Extract the (X, Y) coordinate from the center of the cell holding the provided text.  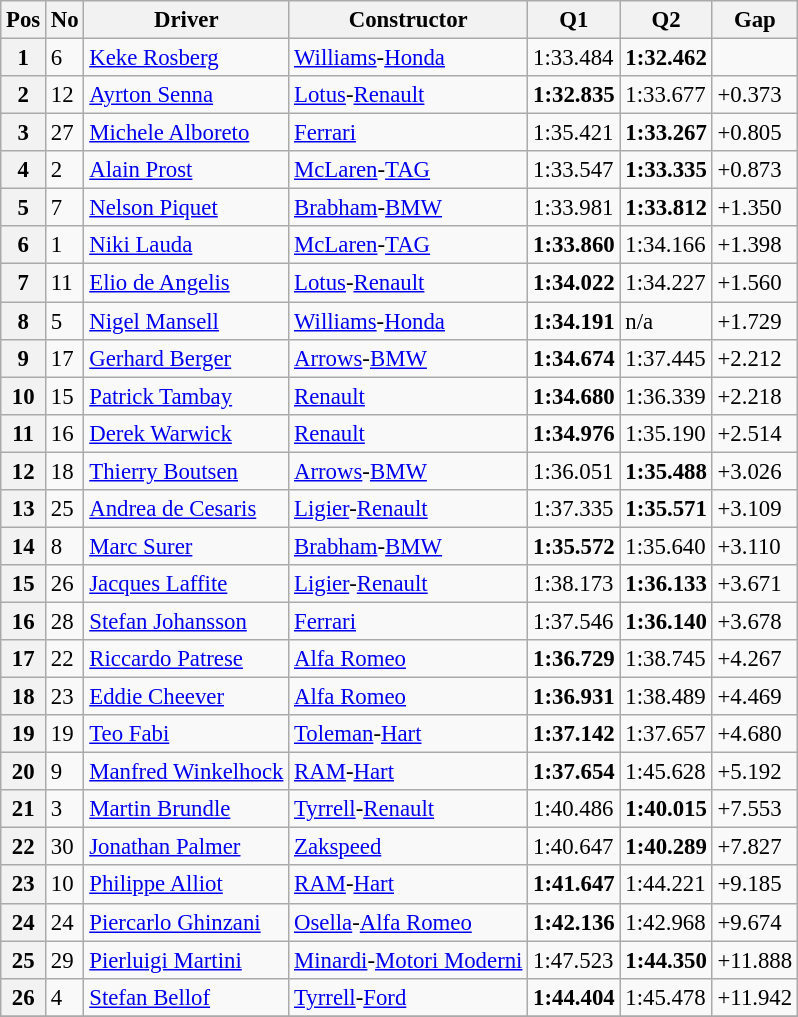
+5.192 (754, 772)
Pos (24, 20)
1:47.523 (574, 960)
1:34.976 (574, 433)
1:33.860 (574, 245)
+4.267 (754, 659)
+3.026 (754, 471)
1:33.267 (666, 133)
1:36.051 (574, 471)
+9.185 (754, 885)
Gap (754, 20)
1:35.190 (666, 433)
Marc Surer (186, 546)
1:36.729 (574, 659)
+2.514 (754, 433)
+3.678 (754, 621)
+2.212 (754, 358)
Eddie Cheever (186, 697)
1:38.745 (666, 659)
1:44.221 (666, 885)
Osella-Alfa Romeo (408, 922)
Nigel Mansell (186, 321)
28 (65, 621)
1:40.647 (574, 847)
1:37.142 (574, 734)
Stefan Johansson (186, 621)
13 (24, 509)
1:34.166 (666, 245)
1:35.640 (666, 546)
+1.729 (754, 321)
1:36.339 (666, 396)
1:32.835 (574, 95)
1:34.022 (574, 283)
Teo Fabi (186, 734)
1:35.571 (666, 509)
Thierry Boutsen (186, 471)
+9.674 (754, 922)
1:33.335 (666, 170)
+11.888 (754, 960)
No (65, 20)
1:40.289 (666, 847)
Jonathan Palmer (186, 847)
1:33.812 (666, 208)
30 (65, 847)
1:38.173 (574, 584)
20 (24, 772)
Zakspeed (408, 847)
1:33.484 (574, 58)
Michele Alboreto (186, 133)
1:42.136 (574, 922)
Tyrrell-Renault (408, 809)
Manfred Winkelhock (186, 772)
1:37.445 (666, 358)
+11.942 (754, 997)
21 (24, 809)
Ayrton Senna (186, 95)
+7.553 (754, 809)
Q1 (574, 20)
Jacques Laffite (186, 584)
1:44.404 (574, 997)
Niki Lauda (186, 245)
1:33.547 (574, 170)
+7.827 (754, 847)
1:33.981 (574, 208)
+0.373 (754, 95)
Tyrrell-Ford (408, 997)
1:35.421 (574, 133)
+4.469 (754, 697)
1:36.931 (574, 697)
+3.110 (754, 546)
27 (65, 133)
1:45.628 (666, 772)
Stefan Bellof (186, 997)
Driver (186, 20)
1:35.488 (666, 471)
Riccardo Patrese (186, 659)
Q2 (666, 20)
Alain Prost (186, 170)
+3.671 (754, 584)
Constructor (408, 20)
1:35.572 (574, 546)
1:32.462 (666, 58)
1:40.486 (574, 809)
Minardi-Motori Moderni (408, 960)
+1.350 (754, 208)
+4.680 (754, 734)
1:34.227 (666, 283)
1:38.489 (666, 697)
Derek Warwick (186, 433)
1:44.350 (666, 960)
1:36.133 (666, 584)
+0.873 (754, 170)
Elio de Angelis (186, 283)
Patrick Tambay (186, 396)
Gerhard Berger (186, 358)
1:42.968 (666, 922)
1:33.677 (666, 95)
1:40.015 (666, 809)
1:37.546 (574, 621)
1:37.335 (574, 509)
+2.218 (754, 396)
Keke Rosberg (186, 58)
Philippe Alliot (186, 885)
1:34.674 (574, 358)
Toleman-Hart (408, 734)
+0.805 (754, 133)
+1.560 (754, 283)
n/a (666, 321)
14 (24, 546)
1:36.140 (666, 621)
29 (65, 960)
1:34.680 (574, 396)
Martin Brundle (186, 809)
1:34.191 (574, 321)
1:41.647 (574, 885)
Pierluigi Martini (186, 960)
Nelson Piquet (186, 208)
Piercarlo Ghinzani (186, 922)
+1.398 (754, 245)
1:37.657 (666, 734)
1:45.478 (666, 997)
1:37.654 (574, 772)
+3.109 (754, 509)
Andrea de Cesaris (186, 509)
